Identify which cell holds the provided text, then report its (X, Y) central coordinate. 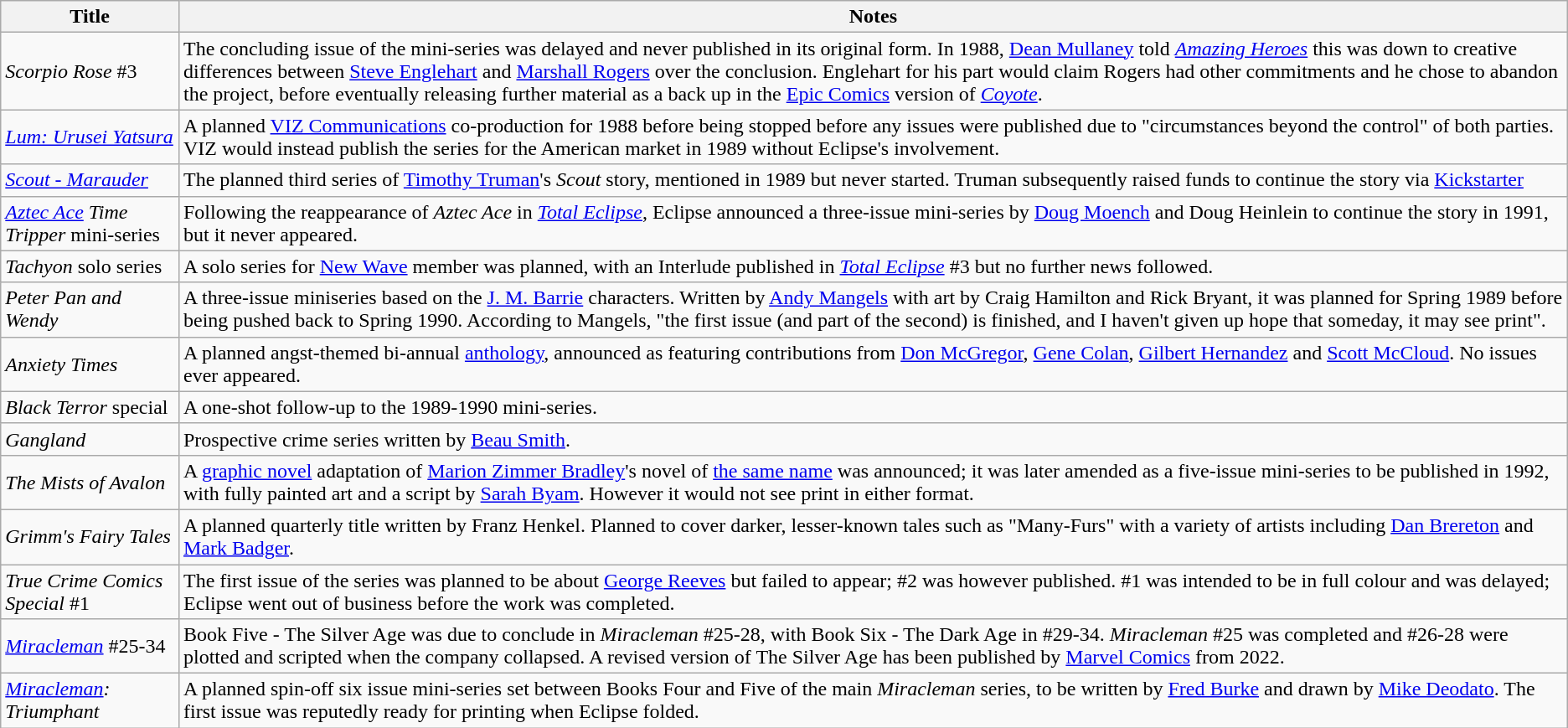
Peter Pan and Wendy (90, 310)
Gangland (90, 439)
Black Terror special (90, 407)
Grimm's Fairy Tales (90, 536)
Scorpio Rose #3 (90, 71)
A solo series for New Wave member was planned, with an Interlude published in Total Eclipse #3 but no further news followed. (873, 266)
Aztec Ace Time Tripper mini-series (90, 223)
Miracleman: Triumphant (90, 700)
The Mists of Avalon (90, 483)
Prospective crime series written by Beau Smith. (873, 439)
Notes (873, 17)
Miracleman #25-34 (90, 647)
Anxiety Times (90, 364)
True Crime Comics Special #1 (90, 591)
Lum: Urusei Yatsura (90, 137)
Scout - Marauder (90, 180)
Tachyon solo series (90, 266)
A one-shot follow-up to the 1989-1990 mini-series. (873, 407)
Title (90, 17)
